Pinpoint the cell where the given text exists, returning its (X, Y) midpoint coordinate. 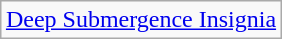
Deep Submergence Insignia (140, 20)
